For the text-containing cell, return its midpoint in [X, Y] coordinate format. 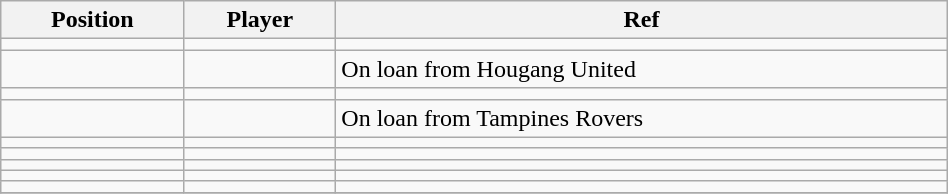
Player [260, 20]
Ref [642, 20]
On loan from Tampines Rovers [642, 118]
Position [92, 20]
On loan from Hougang United [642, 69]
